Search for the cell housing the specified text and yield its (x, y) center coordinate. 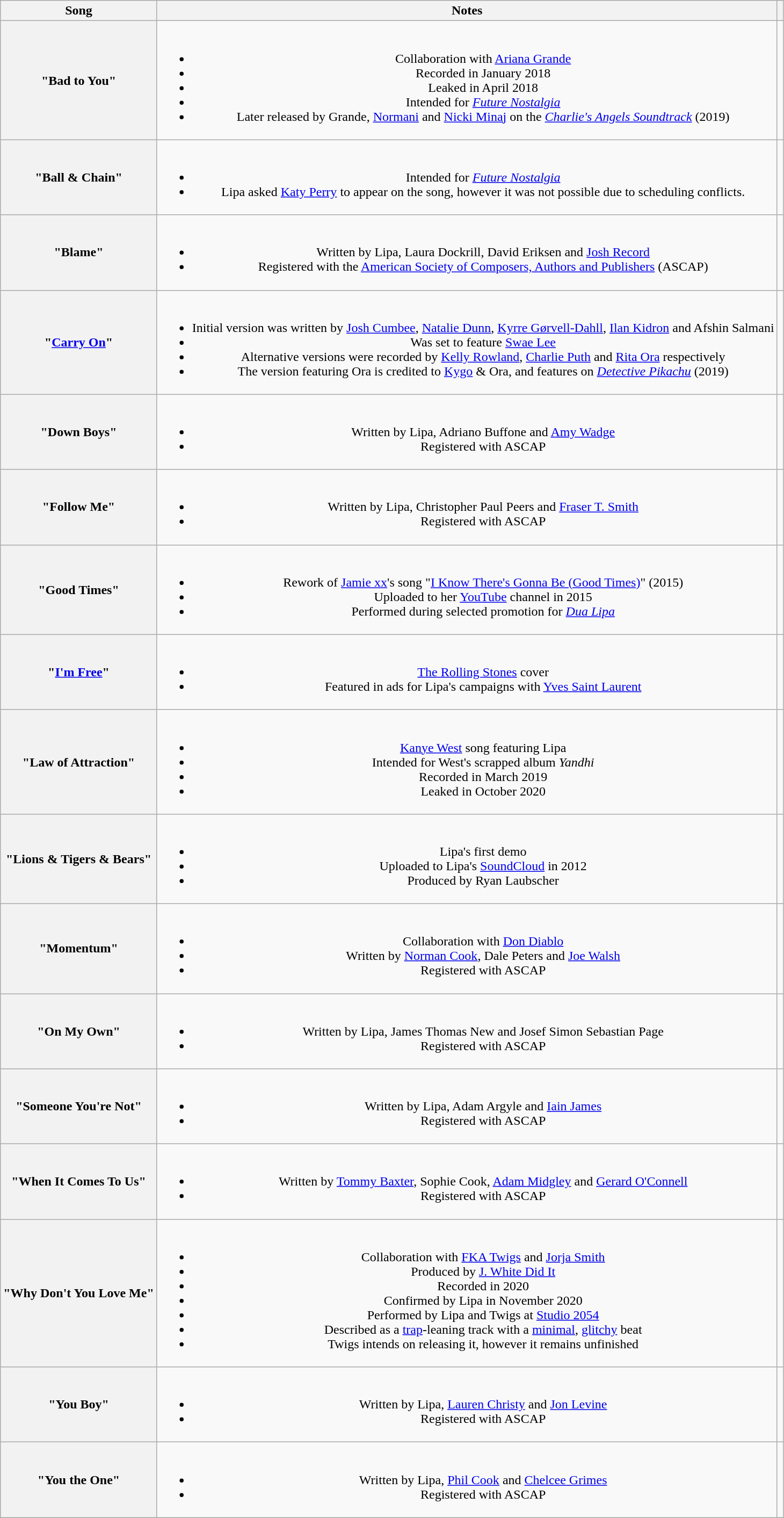
"You Boy" (78, 1405)
"Someone You're Not" (78, 1107)
Written by Tommy Baxter, Sophie Cook, Adam Midgley and Gerard O'ConnellRegistered with ASCAP (467, 1182)
"Blame" (78, 252)
"Carry On" (78, 342)
"Why Don't You Love Me" (78, 1293)
"On My Own" (78, 1031)
Written by Lipa, Adam Argyle and Iain JamesRegistered with ASCAP (467, 1107)
"Ball & Chain" (78, 177)
Lipa's first demoUploaded to Lipa's SoundCloud in 2012Produced by Ryan Laubscher (467, 858)
The Rolling Stones coverFeatured in ads for Lipa's campaigns with Yves Saint Laurent (467, 672)
"When It Comes To Us" (78, 1182)
Written by Lipa, Adriano Buffone and Amy WadgeRegistered with ASCAP (467, 432)
"Momentum" (78, 949)
"Bad to You" (78, 81)
"You the One" (78, 1480)
Notes (467, 11)
Intended for Future NostalgiaLipa asked Katy Perry to appear on the song, however it was not possible due to scheduling conflicts. (467, 177)
"I'm Free" (78, 672)
Kanye West song featuring LipaIntended for West's scrapped album YandhiRecorded in March 2019Leaked in October 2020 (467, 762)
Collaboration with Don DiabloWritten by Norman Cook, Dale Peters and Joe WalshRegistered with ASCAP (467, 949)
"Down Boys" (78, 432)
"Lions & Tigers & Bears" (78, 858)
"Follow Me" (78, 507)
Written by Lipa, Phil Cook and Chelcee GrimesRegistered with ASCAP (467, 1480)
Written by Lipa, James Thomas New and Josef Simon Sebastian PageRegistered with ASCAP (467, 1031)
Written by Lipa, Lauren Christy and Jon LevineRegistered with ASCAP (467, 1405)
Written by Lipa, Laura Dockrill, David Eriksen and Josh RecordRegistered with the American Society of Composers, Authors and Publishers (ASCAP) (467, 252)
"Law of Attraction" (78, 762)
"Good Times" (78, 590)
Written by Lipa, Christopher Paul Peers and Fraser T. SmithRegistered with ASCAP (467, 507)
Song (78, 11)
